Identify which cell holds the provided text, then report its (x, y) central coordinate. 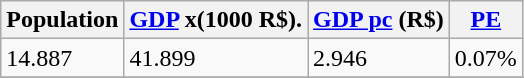
41.899 (216, 58)
GDP pc (R$) (379, 20)
14.887 (62, 58)
0.07% (486, 58)
2.946 (379, 58)
GDP x(1000 R$). (216, 20)
PE (486, 20)
Population (62, 20)
